Search for the cell housing the specified text and yield its [X, Y] center coordinate. 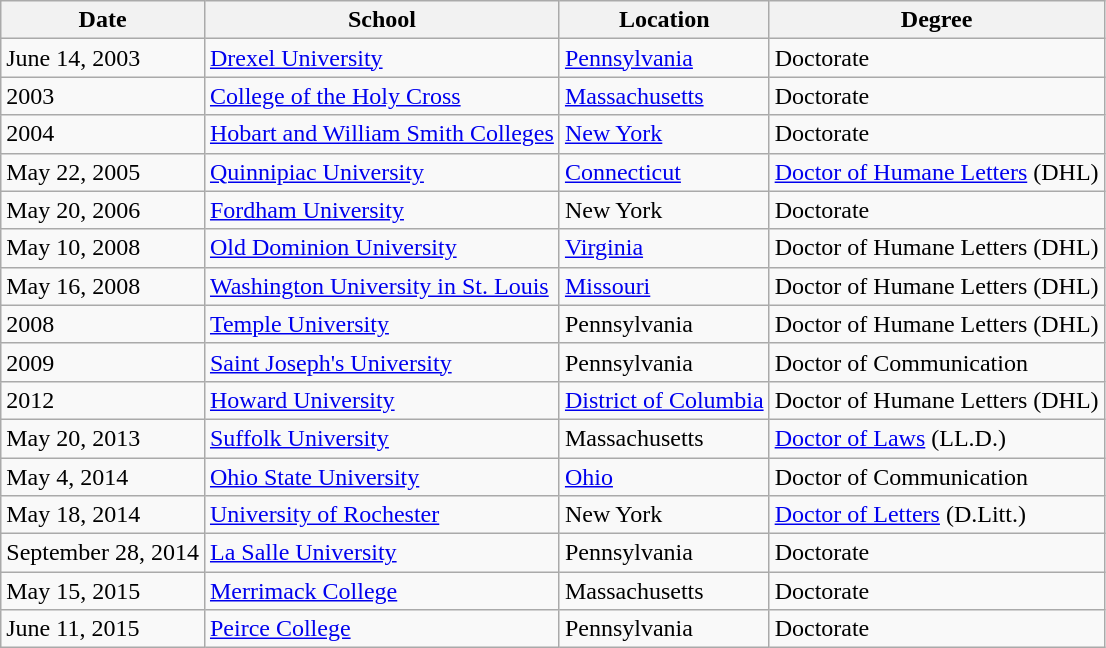
College of the Holy Cross [382, 96]
Temple University [382, 324]
June 14, 2003 [103, 58]
May 10, 2008 [103, 248]
September 28, 2014 [103, 553]
Degree [936, 20]
Ohio [664, 477]
Connecticut [664, 172]
Drexel University [382, 58]
Old Dominion University [382, 248]
May 4, 2014 [103, 477]
Virginia [664, 248]
May 16, 2008 [103, 286]
May 22, 2005 [103, 172]
School [382, 20]
Howard University [382, 400]
June 11, 2015 [103, 629]
May 15, 2015 [103, 591]
Merrimack College [382, 591]
May 18, 2014 [103, 515]
May 20, 2013 [103, 438]
Missouri [664, 286]
Ohio State University [382, 477]
Washington University in St. Louis [382, 286]
Location [664, 20]
2012 [103, 400]
2004 [103, 134]
La Salle University [382, 553]
District of Columbia [664, 400]
Date [103, 20]
Suffolk University [382, 438]
Doctor of Laws (LL.D.) [936, 438]
2008 [103, 324]
2009 [103, 362]
2003 [103, 96]
Doctor of Letters (D.Litt.) [936, 515]
University of Rochester [382, 515]
Saint Joseph's University [382, 362]
Fordham University [382, 210]
Hobart and William Smith Colleges [382, 134]
Quinnipiac University [382, 172]
May 20, 2006 [103, 210]
Peirce College [382, 629]
